From the cell containing the given text, extract its center point as (X, Y) coordinate. 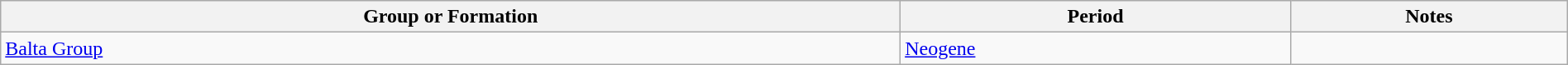
Balta Group (451, 48)
Period (1096, 17)
Group or Formation (451, 17)
Neogene (1096, 48)
Notes (1429, 17)
